Return [x, y] of the center of cell containing provided text 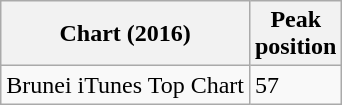
57 [295, 85]
Chart (2016) [126, 34]
Peak position [295, 34]
Brunei iTunes Top Chart [126, 85]
